Return [x, y] of the center of cell containing provided text 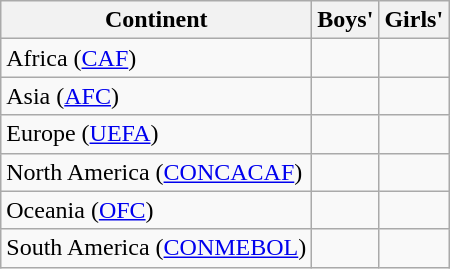
North America (CONCACAF) [156, 172]
Africa (CAF) [156, 58]
Girls' [414, 20]
Oceania (OFC) [156, 210]
Asia (AFC) [156, 96]
Europe (UEFA) [156, 134]
Boys' [346, 20]
South America (CONMEBOL) [156, 248]
Continent [156, 20]
